Capture the cell that displays the provided text and extract its [X, Y] central coordinate. 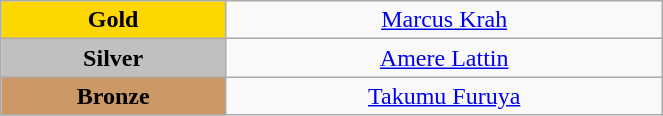
Marcus Krah [444, 20]
Gold [114, 20]
Amere Lattin [444, 58]
Bronze [114, 96]
Silver [114, 58]
Takumu Furuya [444, 96]
